Scan for the cell matching the given text and deliver its [x, y] coordinate at center. 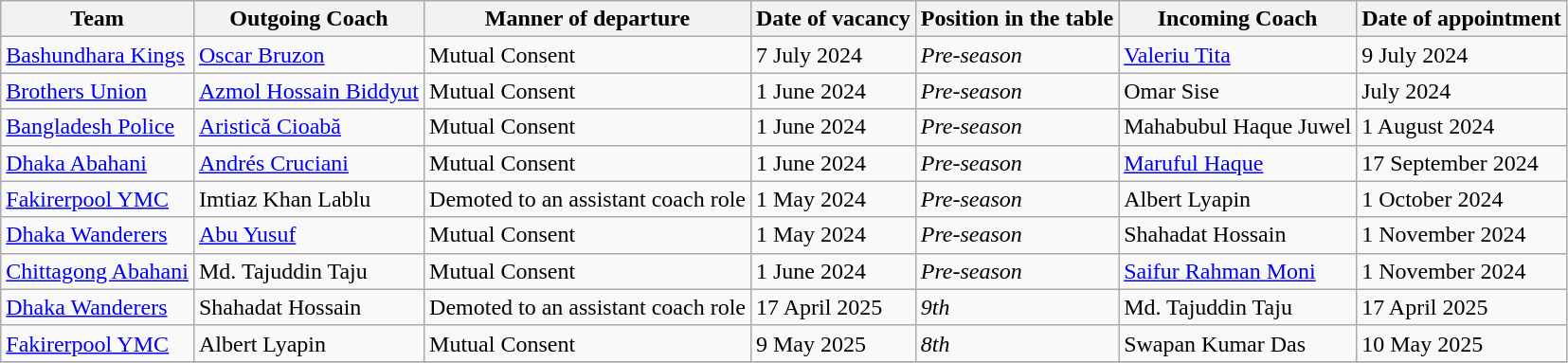
July 2024 [1462, 91]
Dhaka Abahani [98, 163]
Team [98, 19]
Aristică Cioabă [309, 127]
Swapan Kumar Das [1237, 343]
Imtiaz Khan Lablu [309, 199]
Outgoing Coach [309, 19]
Omar Sise [1237, 91]
Position in the table [1017, 19]
Bangladesh Police [98, 127]
7 July 2024 [833, 55]
Abu Yusuf [309, 235]
9 May 2025 [833, 343]
1 August 2024 [1462, 127]
8th [1017, 343]
17 September 2024 [1462, 163]
Date of appointment [1462, 19]
Manner of departure [587, 19]
Valeriu Tita [1237, 55]
Oscar Bruzon [309, 55]
Mahabubul Haque Juwel [1237, 127]
1 October 2024 [1462, 199]
Brothers Union [98, 91]
Azmol Hossain Biddyut [309, 91]
10 May 2025 [1462, 343]
9 July 2024 [1462, 55]
9th [1017, 307]
Chittagong Abahani [98, 271]
Saifur Rahman Moni [1237, 271]
Andrés Cruciani [309, 163]
Date of vacancy [833, 19]
Maruful Haque [1237, 163]
Incoming Coach [1237, 19]
Bashundhara Kings [98, 55]
